Determine the [X, Y] coordinate at the center of the cell enclosing the given text.  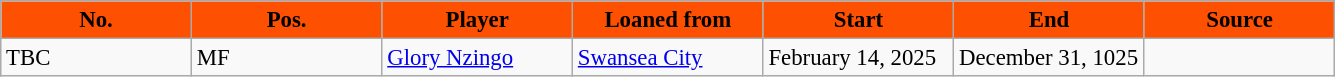
MF [286, 58]
TBC [96, 58]
February 14, 2025 [858, 58]
Source [1240, 20]
Swansea City [668, 58]
No. [96, 20]
End [1050, 20]
Start [858, 20]
Glory Nzingo [478, 58]
Pos. [286, 20]
December 31, 1025 [1050, 58]
Player [478, 20]
Loaned from [668, 20]
